Return the [x, y] coordinate for the center point of the cell that contains the specified text.  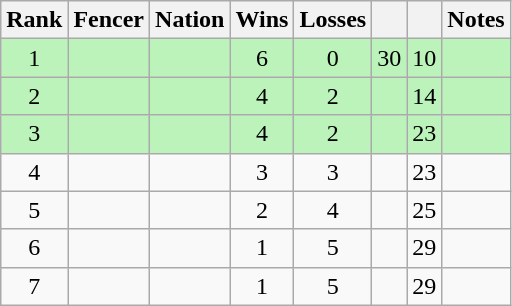
30 [390, 58]
25 [424, 210]
Nation [190, 20]
0 [333, 58]
10 [424, 58]
Fencer [109, 20]
14 [424, 96]
7 [34, 286]
Rank [34, 20]
Wins [262, 20]
Notes [476, 20]
Losses [333, 20]
